Capture the cell that displays the provided text and extract its (x, y) central coordinate. 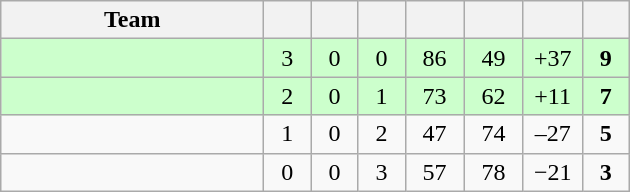
+11 (552, 96)
7 (606, 96)
74 (494, 134)
+37 (552, 58)
86 (434, 58)
−21 (552, 172)
9 (606, 58)
62 (494, 96)
57 (434, 172)
5 (606, 134)
49 (494, 58)
Team (132, 20)
–27 (552, 134)
73 (434, 96)
78 (494, 172)
47 (434, 134)
